Scan for the cell matching the given text and deliver its [x, y] coordinate at center. 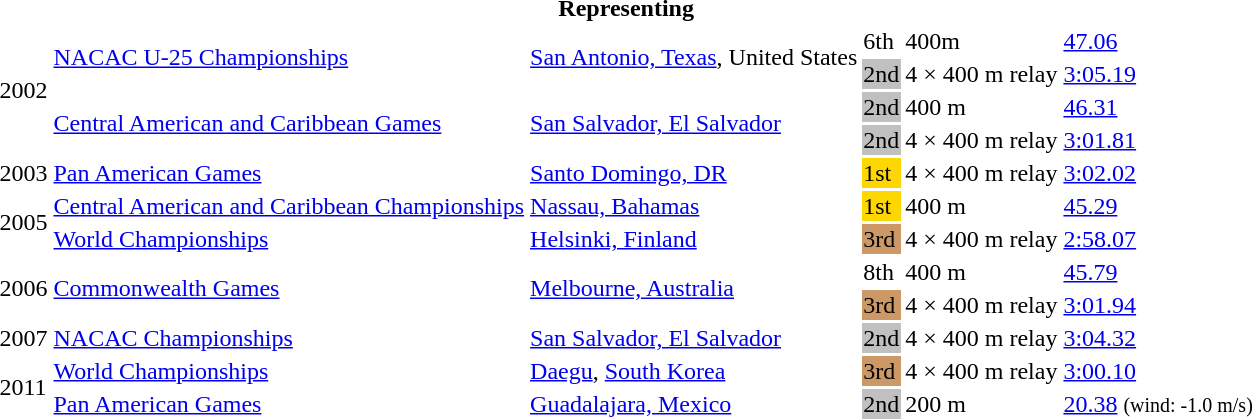
Nassau, Bahamas [694, 206]
Melbourne, Australia [694, 288]
200 m [982, 404]
Santo Domingo, DR [694, 173]
Guadalajara, Mexico [694, 404]
6th [882, 41]
Daegu, South Korea [694, 371]
Central American and Caribbean Championships [289, 206]
NACAC U-25 Championships [289, 58]
400m [982, 41]
8th [882, 272]
NACAC Championships [289, 338]
San Antonio, Texas, United States [694, 58]
Helsinki, Finland [694, 239]
Commonwealth Games [289, 288]
Central American and Caribbean Games [289, 124]
